Scan for the cell matching the given text and deliver its (x, y) coordinate at center. 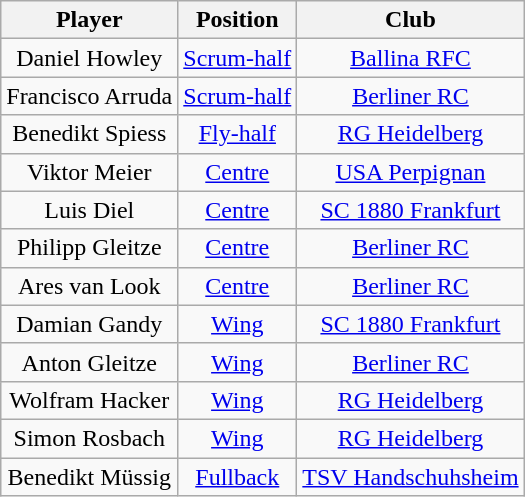
USA Perpignan (410, 172)
Wolfram Hacker (90, 400)
Club (410, 20)
Fullback (238, 477)
Daniel Howley (90, 58)
Fly-half (238, 134)
Player (90, 20)
Position (238, 20)
Philipp Gleitze (90, 248)
Luis Diel (90, 210)
Benedikt Spiess (90, 134)
Ballina RFC (410, 58)
Francisco Arruda (90, 96)
Ares van Look (90, 286)
Damian Gandy (90, 324)
TSV Handschuhsheim (410, 477)
Viktor Meier (90, 172)
Simon Rosbach (90, 438)
Anton Gleitze (90, 362)
Benedikt Müssig (90, 477)
